Pinpoint the cell where the given text exists, returning its (X, Y) midpoint coordinate. 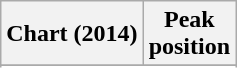
Peakposition (189, 34)
Chart (2014) (72, 34)
